Detect which cell encompasses the target text, then output its (X, Y) center coordinate. 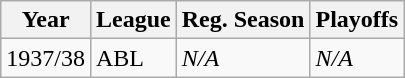
Playoffs (357, 20)
1937/38 (46, 58)
Reg. Season (243, 20)
ABL (133, 58)
League (133, 20)
Year (46, 20)
